Return (X, Y) of the center of cell containing provided text 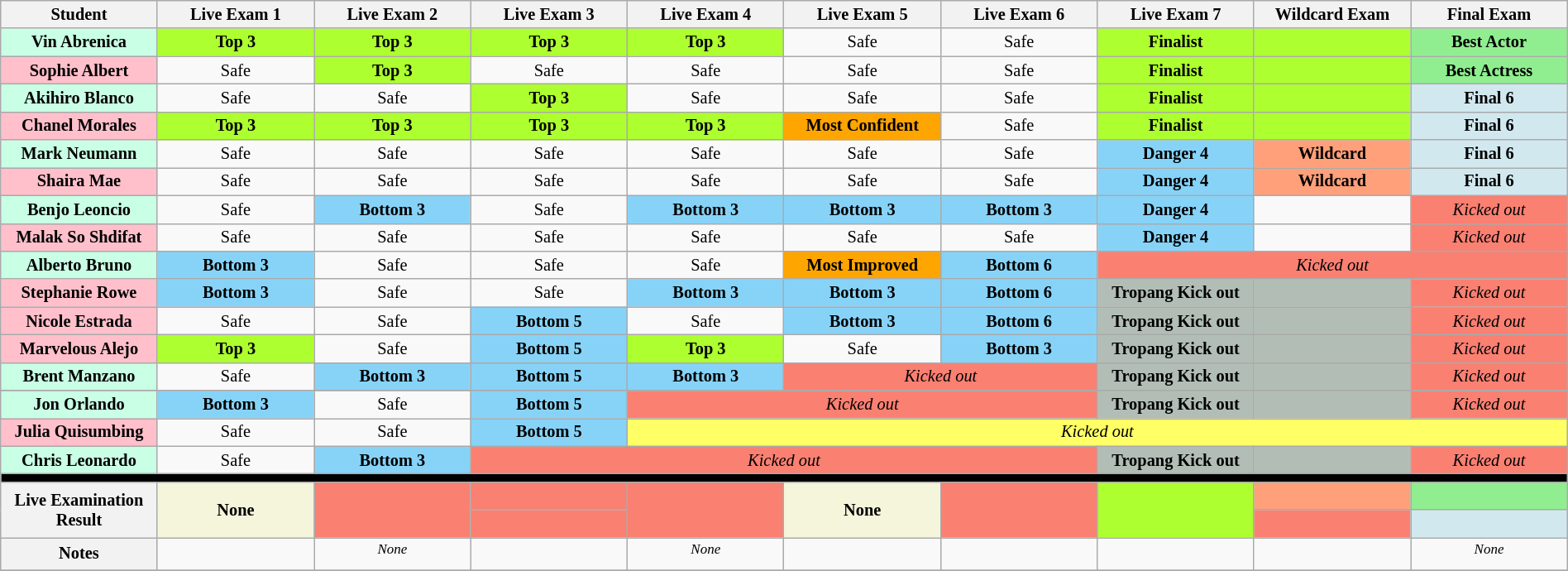
Brent Manzano (79, 377)
Live Exam 2 (392, 14)
Student (79, 14)
Stephanie Rowe (79, 293)
Most Improved (862, 265)
Sophie Albert (79, 70)
Julia Quisumbing (79, 432)
Live Exam 6 (1019, 14)
Chris Leonardo (79, 460)
Live Exam 3 (549, 14)
Live Exam 7 (1176, 14)
Shaira Mae (79, 181)
Akihiro Blanco (79, 98)
Best Actress (1489, 70)
Jon Orlando (79, 405)
Malak So Shdifat (79, 238)
Wildcard Exam (1331, 14)
Best Actor (1489, 42)
Live ExaminationResult (79, 510)
Live Exam 4 (706, 14)
Live Exam 5 (862, 14)
Final Exam (1489, 14)
Benjo Leoncio (79, 209)
Most Confident (862, 126)
Notes (79, 553)
Vin Abrenica (79, 42)
Chanel Morales (79, 126)
Marvelous Alejo (79, 348)
Live Exam 1 (235, 14)
Mark Neumann (79, 154)
Alberto Bruno (79, 265)
Nicole Estrada (79, 321)
